Search for the cell housing the specified text and yield its [X, Y] center coordinate. 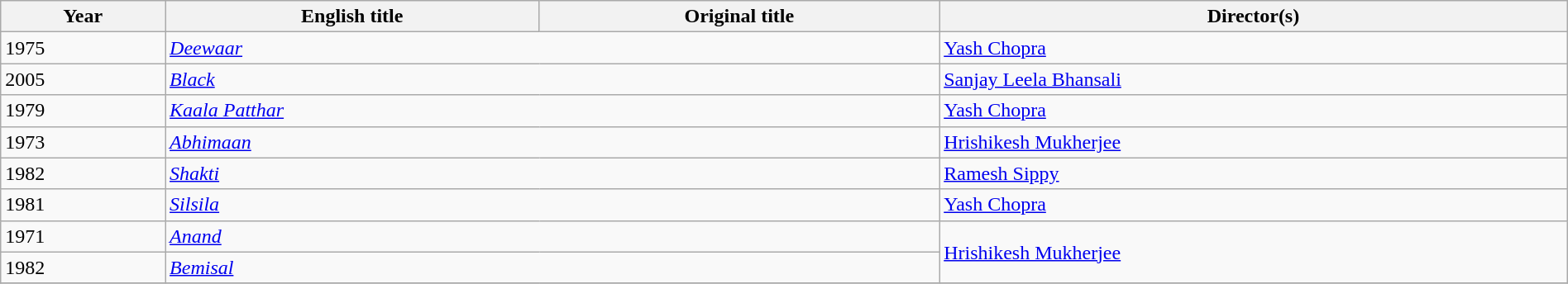
1979 [83, 111]
Original title [739, 17]
Director(s) [1254, 17]
1981 [83, 205]
English title [352, 17]
Ramesh Sippy [1254, 173]
1975 [83, 48]
Bemisal [552, 267]
Kaala Patthar [552, 111]
Silsila [552, 205]
Sanjay Leela Bhansali [1254, 79]
Deewaar [552, 48]
Shakti [552, 173]
Year [83, 17]
Abhimaan [552, 142]
Black [552, 79]
2005 [83, 79]
1971 [83, 236]
Anand [552, 236]
1973 [83, 142]
